From the cell containing the given text, extract its center point as [x, y] coordinate. 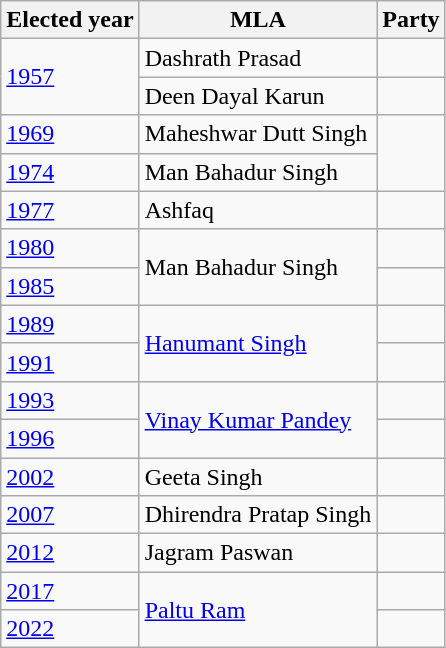
Paltu Ram [258, 610]
Maheshwar Dutt Singh [258, 134]
2012 [70, 553]
2002 [70, 477]
1991 [70, 362]
2017 [70, 591]
1996 [70, 438]
1977 [70, 210]
1974 [70, 172]
Elected year [70, 20]
Geeta Singh [258, 477]
1969 [70, 134]
Hanumant Singh [258, 343]
1993 [70, 400]
1989 [70, 324]
Deen Dayal Karun [258, 96]
Jagram Paswan [258, 553]
2022 [70, 629]
MLA [258, 20]
1957 [70, 77]
Vinay Kumar Pandey [258, 419]
Party [411, 20]
Ashfaq [258, 210]
Dashrath Prasad [258, 58]
2007 [70, 515]
1985 [70, 286]
Dhirendra Pratap Singh [258, 515]
1980 [70, 248]
